Find where the given text appears and provide that cell's center as (x, y) coordinate. 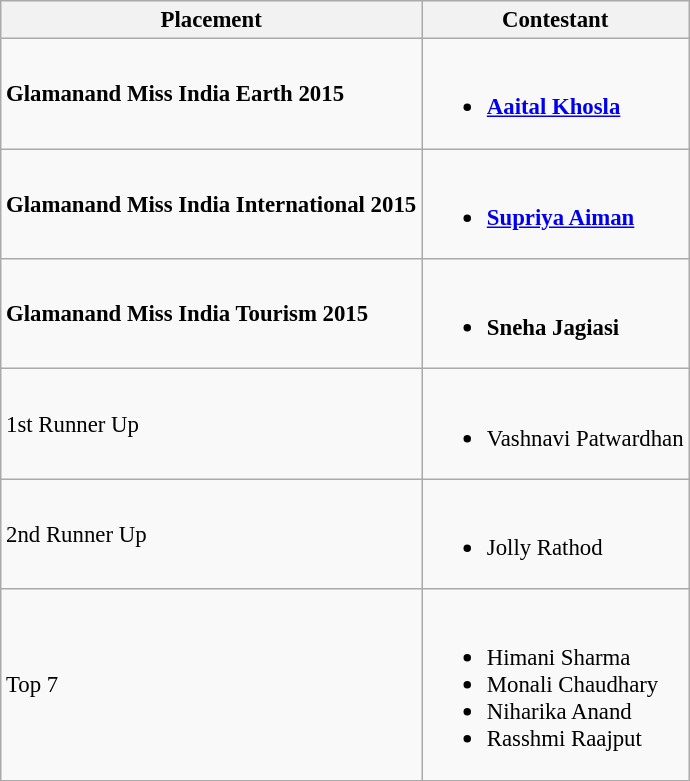
Contestant (556, 20)
2nd Runner Up (212, 534)
Vashnavi Patwardhan (556, 424)
Glamanand Miss India Tourism 2015 (212, 314)
Placement (212, 20)
Jolly Rathod (556, 534)
Himani SharmaMonali ChaudharyNiharika AnandRasshmi Raajput (556, 684)
Sneha Jagiasi (556, 314)
Top 7 (212, 684)
Aaital Khosla (556, 94)
Glamanand Miss India International 2015 (212, 204)
Supriya Aiman (556, 204)
1st Runner Up (212, 424)
Glamanand Miss India Earth 2015 (212, 94)
